Search for the cell housing the specified text and yield its [x, y] center coordinate. 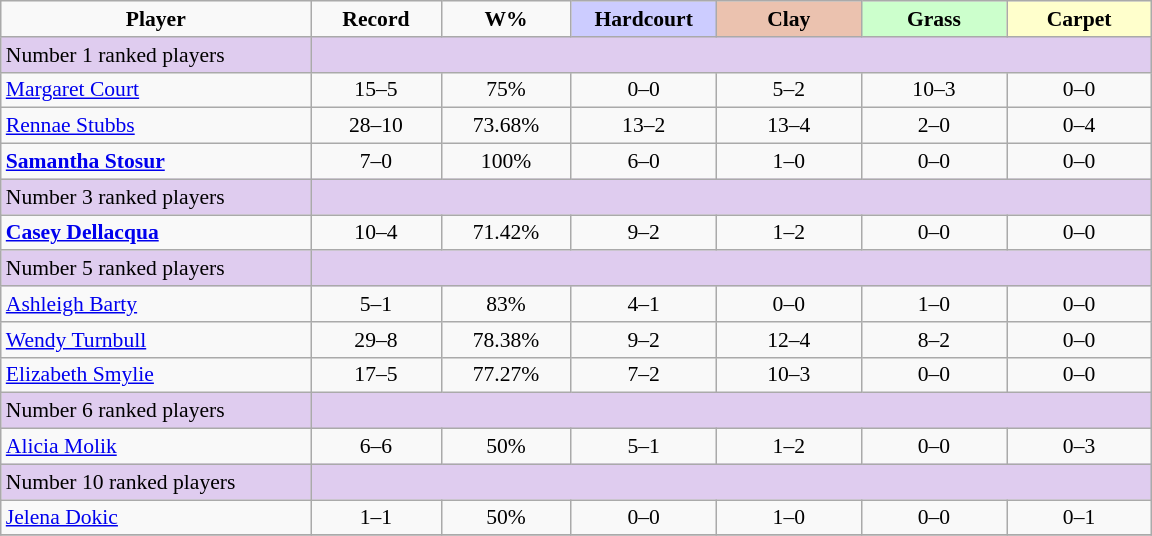
Number 1 ranked players [156, 55]
10–4 [376, 233]
6–0 [644, 162]
Rennae Stubbs [156, 126]
7–0 [376, 162]
1–1 [376, 518]
17–5 [376, 375]
83% [506, 304]
13–2 [644, 126]
Number 3 ranked players [156, 197]
Number 6 ranked players [156, 411]
Number 10 ranked players [156, 482]
W% [506, 19]
Clay [788, 19]
Number 5 ranked players [156, 269]
12–4 [788, 340]
Alicia Molik [156, 447]
Record [376, 19]
5–2 [788, 90]
Player [156, 19]
4–1 [644, 304]
Jelena Dokic [156, 518]
Casey Dellacqua [156, 233]
0–4 [1078, 126]
7–2 [644, 375]
78.38% [506, 340]
100% [506, 162]
2–0 [934, 126]
Samantha Stosur [156, 162]
77.27% [506, 375]
29–8 [376, 340]
Grass [934, 19]
Ashleigh Barty [156, 304]
0–3 [1078, 447]
Elizabeth Smylie [156, 375]
0–1 [1078, 518]
73.68% [506, 126]
8–2 [934, 340]
Wendy Turnbull [156, 340]
13–4 [788, 126]
71.42% [506, 233]
75% [506, 90]
15–5 [376, 90]
Hardcourt [644, 19]
28–10 [376, 126]
Carpet [1078, 19]
6–6 [376, 447]
Margaret Court [156, 90]
